Locate the cell with the specified text and output its [x, y] center coordinate. 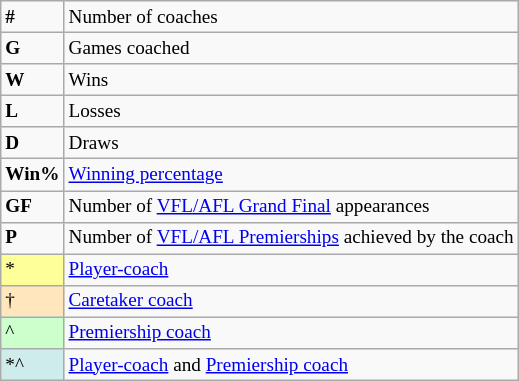
G [32, 48]
Number of VFL/AFL Grand Final appearances [291, 206]
Losses [291, 111]
Premiership coach [291, 333]
Games coached [291, 48]
Number of coaches [291, 17]
GF [32, 206]
Player-coach and Premiership coach [291, 365]
Winning percentage [291, 175]
*^ [32, 365]
Draws [291, 143]
D [32, 143]
L [32, 111]
Win% [32, 175]
# [32, 17]
Caretaker coach [291, 301]
Player-coach [291, 270]
† [32, 301]
P [32, 238]
W [32, 80]
Wins [291, 80]
Number of VFL/AFL Premierships achieved by the coach [291, 238]
* [32, 270]
^ [32, 333]
